Determine the [X, Y] coordinate at the center of the cell enclosing the given text.  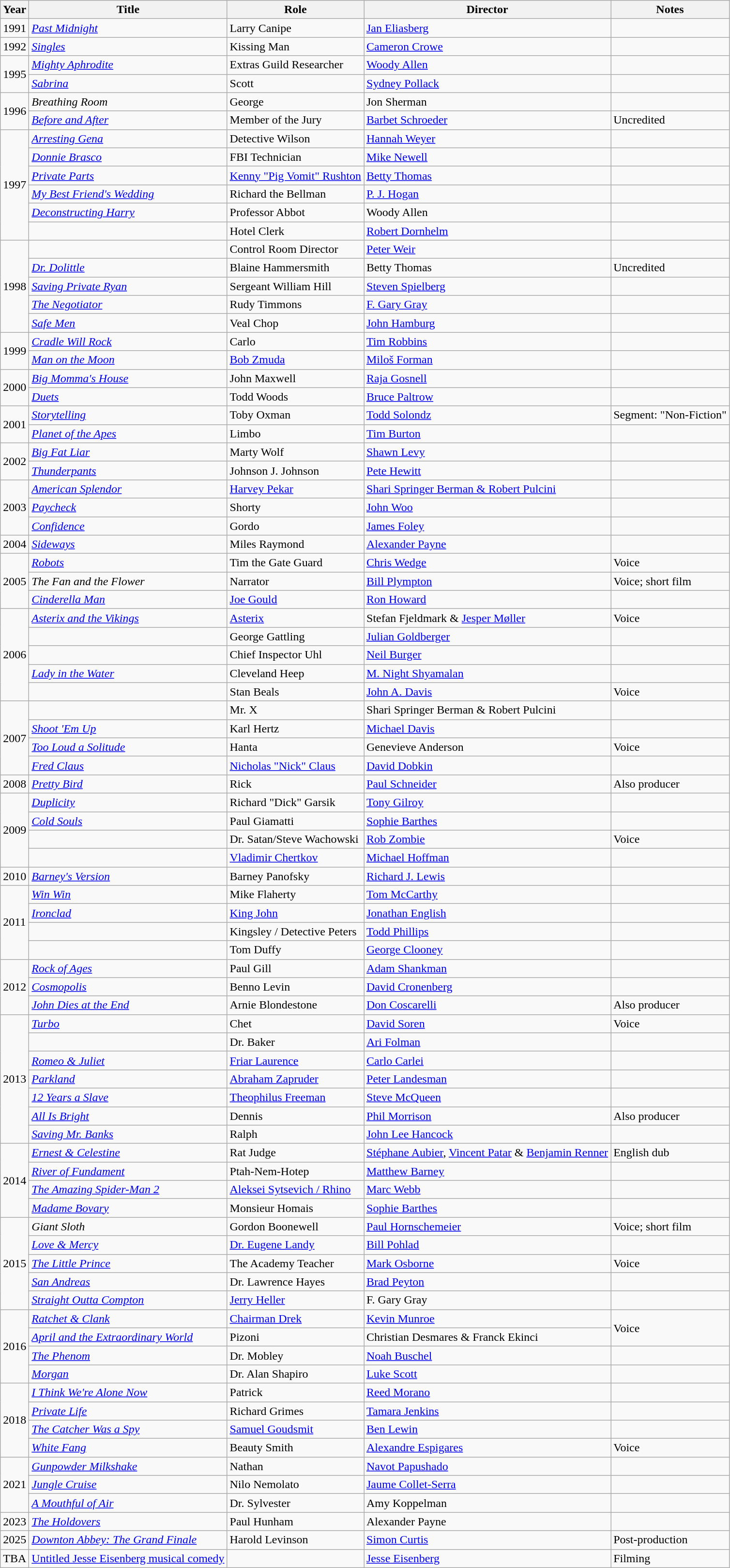
Genevieve Anderson [487, 747]
2025 [15, 1540]
David Soren [487, 1024]
Vladimir Chertkov [295, 858]
Tim the Gate Guard [295, 563]
Dennis [295, 1116]
Chet [295, 1024]
Chris Wedge [487, 563]
Sergeant William Hill [295, 286]
My Best Friend's Wedding [128, 194]
Asterix and the Vikings [128, 618]
Steve McQueen [487, 1097]
Peter Weir [487, 249]
Rob Zombie [487, 839]
Shorty [295, 507]
Cleveland Heep [295, 673]
Hannah Weyer [487, 139]
Brad Peyton [487, 1282]
Benno Levin [295, 987]
Steven Spielberg [487, 286]
Barbet Schroeder [487, 120]
2002 [15, 461]
Veal Chop [295, 323]
Control Room Director [295, 249]
Alexandre Espigares [487, 1448]
Madame Bovary [128, 1208]
San Andreas [128, 1282]
The Phenom [128, 1355]
Michael Davis [487, 729]
Larry Canipe [295, 28]
Pizoni [295, 1337]
Todd Woods [295, 397]
Paul Gill [295, 968]
12 Years a Slave [128, 1097]
White Fang [128, 1448]
Harvey Pekar [295, 489]
Richard "Dick" Garsik [295, 802]
Dr. Sylvester [295, 1503]
Storytelling [128, 415]
Paul Hunham [295, 1521]
Filming [670, 1558]
2007 [15, 738]
Jungle Cruise [128, 1485]
Christian Desmares & Franck Ekinci [487, 1337]
Ben Lewin [487, 1429]
Don Coscarelli [487, 1005]
Detective Wilson [295, 139]
Mike Newell [487, 157]
Paul Hornschemeier [487, 1226]
Abraham Zapruder [295, 1079]
Chairman Drek [295, 1319]
George Clooney [487, 950]
Stan Beals [295, 692]
Matthew Barney [487, 1171]
Romeo & Juliet [128, 1060]
Shoot 'Em Up [128, 729]
John Maxwell [295, 378]
King John [295, 913]
Love & Mercy [128, 1245]
Toby Oxman [295, 415]
2009 [15, 830]
Lady in the Water [128, 673]
Ratchet & Clank [128, 1319]
Amy Koppelman [487, 1503]
Gordo [295, 526]
Johnson J. Johnson [295, 470]
2016 [15, 1346]
Private Parts [128, 175]
Arnie Blondestone [295, 1005]
Breathing Room [128, 102]
Singles [128, 47]
FBI Technician [295, 157]
Jaume Collet-Serra [487, 1485]
Todd Phillips [487, 931]
Raja Gosnell [487, 378]
George [295, 102]
Paul Schneider [487, 784]
I Think We're Alone Now [128, 1392]
Mike Flaherty [295, 895]
Sideways [128, 544]
Member of the Jury [295, 120]
Paul Giamatti [295, 821]
Miles Raymond [295, 544]
Jesse Eisenberg [487, 1558]
Friar Laurence [295, 1060]
Stéphane Aubier, Vincent Patar & Benjamin Renner [487, 1153]
Confidence [128, 526]
Duplicity [128, 802]
Marty Wolf [295, 452]
Cosmopolis [128, 987]
The Catcher Was a Spy [128, 1429]
Jerry Heller [295, 1300]
English dub [670, 1153]
Bob Zmuda [295, 360]
Pete Hewitt [487, 470]
2021 [15, 1485]
Navot Papushado [487, 1466]
2023 [15, 1521]
Aleksei Sytsevich / Rhino [295, 1190]
1996 [15, 111]
Dr. Baker [295, 1042]
Man on the Moon [128, 360]
Dr. Alan Shapiro [295, 1374]
Ironclad [128, 913]
River of Fundament [128, 1171]
Ernest & Celestine [128, 1153]
Asterix [295, 618]
Ptah-Nem-Hotep [295, 1171]
Rudy Timmons [295, 305]
Kevin Munroe [487, 1319]
Too Loud a Solitude [128, 747]
American Splendor [128, 489]
Paycheck [128, 507]
Morgan [128, 1374]
Samuel Goudsmit [295, 1429]
Ralph [295, 1134]
Sydney Pollack [487, 83]
Carlo Carlei [487, 1060]
Notes [670, 10]
Peter Landesman [487, 1079]
Beauty Smith [295, 1448]
April and the Extraordinary World [128, 1337]
Professor Abbot [295, 212]
Bill Plympton [487, 581]
Scott [295, 83]
1999 [15, 351]
Thunderpants [128, 470]
2010 [15, 876]
Phil Morrison [487, 1116]
Parkland [128, 1079]
Bill Pohlad [487, 1245]
Monsieur Homais [295, 1208]
Jan Eliasberg [487, 28]
1991 [15, 28]
Shawn Levy [487, 452]
Jonathan English [487, 913]
Narrator [295, 581]
Dr. Mobley [295, 1355]
Untitled Jesse Eisenberg musical comedy [128, 1558]
Tom Duffy [295, 950]
Tony Gilroy [487, 802]
Theophilus Freeman [295, 1097]
Saving Private Ryan [128, 286]
Nicholas "Nick" Claus [295, 765]
Julian Goldberger [487, 637]
Limbo [295, 434]
Donnie Brasco [128, 157]
Hanta [295, 747]
John Hamburg [487, 323]
Rick [295, 784]
Tamara Jenkins [487, 1411]
Harold Levinson [295, 1540]
Dr. Lawrence Hayes [295, 1282]
Karl Hertz [295, 729]
2003 [15, 507]
2004 [15, 544]
Kingsley / Detective Peters [295, 931]
Hotel Clerk [295, 231]
Tom McCarthy [487, 895]
John Lee Hancock [487, 1134]
The Academy Teacher [295, 1263]
2005 [15, 581]
Blaine Hammersmith [295, 268]
Safe Men [128, 323]
Fred Claus [128, 765]
Mark Osborne [487, 1263]
Post-production [670, 1540]
James Foley [487, 526]
Win Win [128, 895]
Barney Panofsky [295, 876]
Dr. Dolittle [128, 268]
2011 [15, 922]
The Negotiator [128, 305]
Luke Scott [487, 1374]
Extras Guild Researcher [295, 65]
P. J. Hogan [487, 194]
Richard Grimes [295, 1411]
Deconstructing Harry [128, 212]
2013 [15, 1079]
Patrick [295, 1392]
2008 [15, 784]
2001 [15, 424]
Segment: "Non-Fiction" [670, 415]
All Is Bright [128, 1116]
Adam Shankman [487, 968]
John Woo [487, 507]
Chief Inspector Uhl [295, 655]
Year [15, 10]
Tim Robbins [487, 342]
Giant Sloth [128, 1226]
Director [487, 10]
Neil Burger [487, 655]
Jon Sherman [487, 102]
Robert Dornhelm [487, 231]
2012 [15, 987]
2000 [15, 388]
Kissing Man [295, 47]
Sabrina [128, 83]
Planet of the Apes [128, 434]
Dr. Satan/Steve Wachowski [295, 839]
M. Night Shyamalan [487, 673]
1997 [15, 185]
Barney's Version [128, 876]
A Mouthful of Air [128, 1503]
John Dies at the End [128, 1005]
1998 [15, 286]
2018 [15, 1420]
TBA [15, 1558]
The Amazing Spider-Man 2 [128, 1190]
Todd Solondz [487, 415]
Marc Webb [487, 1190]
Past Midnight [128, 28]
Rat Judge [295, 1153]
Gunpowder Milkshake [128, 1466]
Nilo Nemolato [295, 1485]
2015 [15, 1263]
Tim Burton [487, 434]
Ron Howard [487, 600]
Downton Abbey: The Grand Finale [128, 1540]
Carlo [295, 342]
Nathan [295, 1466]
Straight Outta Compton [128, 1300]
Mighty Aphrodite [128, 65]
The Holdovers [128, 1521]
Cold Souls [128, 821]
Reed Morano [487, 1392]
Cradle Will Rock [128, 342]
Saving Mr. Banks [128, 1134]
Role [295, 10]
Private Life [128, 1411]
Richard the Bellman [295, 194]
Rock of Ages [128, 968]
The Little Prince [128, 1263]
Cameron Crowe [487, 47]
Big Fat Liar [128, 452]
Pretty Bird [128, 784]
2006 [15, 655]
Joe Gould [295, 600]
Robots [128, 563]
The Fan and the Flower [128, 581]
David Cronenberg [487, 987]
Big Momma's House [128, 378]
1992 [15, 47]
2014 [15, 1180]
Before and After [128, 120]
George Gattling [295, 637]
Arresting Gena [128, 139]
Title [128, 10]
David Dobkin [487, 765]
Cinderella Man [128, 600]
Turbo [128, 1024]
Kenny "Pig Vomit" Rushton [295, 175]
Ari Folman [487, 1042]
Mr. X [295, 710]
John A. Davis [487, 692]
Duets [128, 397]
1995 [15, 74]
Michael Hoffman [487, 858]
Stefan Fjeldmark & Jesper Møller [487, 618]
Noah Buschel [487, 1355]
Gordon Boonewell [295, 1226]
Dr. Eugene Landy [295, 1245]
Bruce Paltrow [487, 397]
Miloš Forman [487, 360]
Richard J. Lewis [487, 876]
Simon Curtis [487, 1540]
